For the text-containing cell, return its midpoint in (x, y) coordinate format. 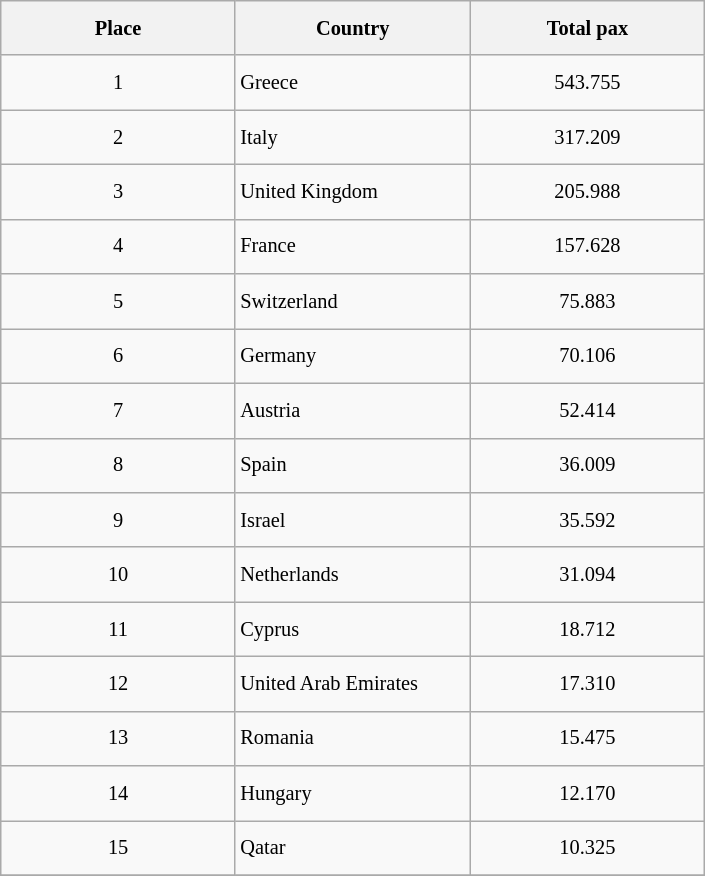
4 (118, 246)
Spain (352, 466)
Netherlands (352, 574)
70.106 (588, 356)
Israel (352, 520)
17.310 (588, 684)
United Kingdom (352, 192)
75.883 (588, 302)
5 (118, 302)
3 (118, 192)
8 (118, 466)
13 (118, 738)
Switzerland (352, 302)
7 (118, 410)
2 (118, 138)
Place (118, 28)
15 (118, 848)
Hungary (352, 794)
Qatar (352, 848)
6 (118, 356)
205.988 (588, 192)
9 (118, 520)
12.170 (588, 794)
Austria (352, 410)
35.592 (588, 520)
Germany (352, 356)
52.414 (588, 410)
18.712 (588, 630)
Romania (352, 738)
France (352, 246)
31.094 (588, 574)
15.475 (588, 738)
12 (118, 684)
157.628 (588, 246)
Greece (352, 82)
317.209 (588, 138)
14 (118, 794)
10.325 (588, 848)
36.009 (588, 466)
11 (118, 630)
Total pax (588, 28)
Italy (352, 138)
1 (118, 82)
543.755 (588, 82)
United Arab Emirates (352, 684)
Cyprus (352, 630)
Country (352, 28)
10 (118, 574)
